Find where the given text appears and provide that cell's center as (x, y) coordinate. 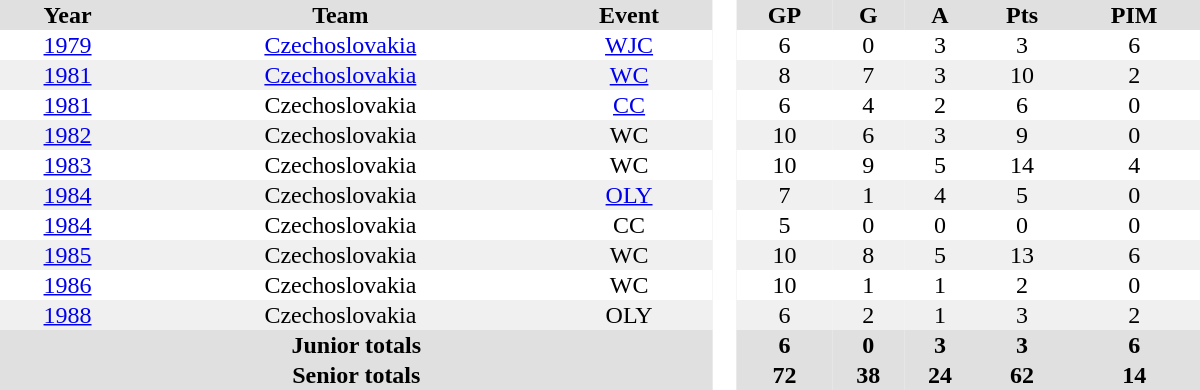
Junior totals (356, 345)
1986 (68, 285)
WJC (630, 45)
1982 (68, 135)
Event (630, 15)
1988 (68, 315)
1983 (68, 165)
1985 (68, 255)
GP (784, 15)
G (869, 15)
PIM (1134, 15)
Team (340, 15)
Pts (1022, 15)
13 (1022, 255)
Senior totals (356, 375)
Year (68, 15)
1979 (68, 45)
24 (940, 375)
A (940, 15)
62 (1022, 375)
72 (784, 375)
38 (869, 375)
